Detect which cell encompasses the target text, then output its (X, Y) center coordinate. 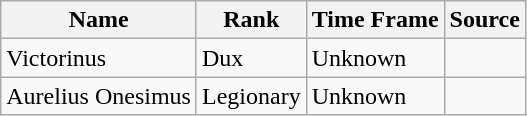
Legionary (251, 96)
Source (484, 20)
Aurelius Onesimus (99, 96)
Rank (251, 20)
Name (99, 20)
Victorinus (99, 58)
Time Frame (375, 20)
Dux (251, 58)
